Return the (X, Y) coordinate for the center point of the cell that contains the specified text.  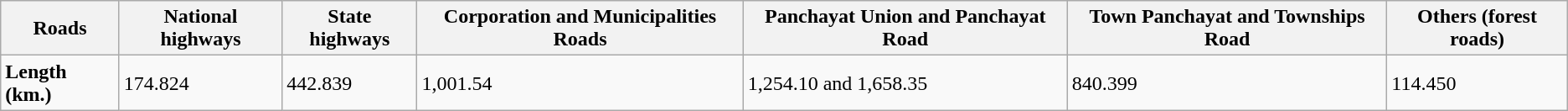
National highways (201, 29)
Length (km.) (60, 82)
Town Panchayat and Townships Road (1227, 29)
Panchayat Union and Panchayat Road (905, 29)
1,254.10 and 1,658.35 (905, 82)
Roads (60, 29)
Others (forest roads) (1478, 29)
1,001.54 (580, 82)
840.399 (1227, 82)
Corporation and Municipalities Roads (580, 29)
174.824 (201, 82)
State highways (350, 29)
114.450 (1478, 82)
442.839 (350, 82)
